Return the (x, y) coordinate for the center point of the cell that contains the specified text.  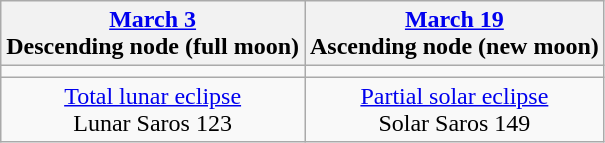
March 3Descending node (full moon) (153, 34)
Total lunar eclipseLunar Saros 123 (153, 110)
March 19Ascending node (new moon) (454, 34)
Partial solar eclipseSolar Saros 149 (454, 110)
